Return (X, Y) of the center of cell containing provided text 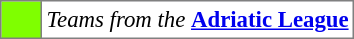
Teams from the Adriatic League (198, 20)
